Identify which cell holds the provided text, then report its [x, y] central coordinate. 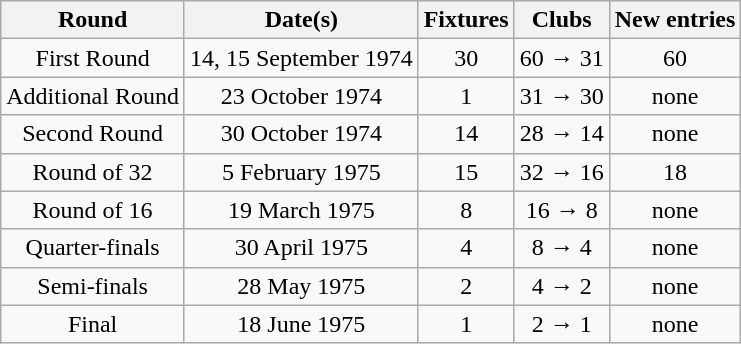
28 May 1975 [301, 286]
5 February 1975 [301, 172]
8 → 4 [562, 248]
28 → 14 [562, 134]
60 → 31 [562, 58]
First Round [93, 58]
31 → 30 [562, 96]
Clubs [562, 20]
Round of 16 [93, 210]
14, 15 September 1974 [301, 58]
16 → 8 [562, 210]
15 [466, 172]
Round [93, 20]
Round of 32 [93, 172]
8 [466, 210]
Final [93, 324]
30 [466, 58]
60 [675, 58]
32 → 16 [562, 172]
30 October 1974 [301, 134]
2 [466, 286]
Second Round [93, 134]
Fixtures [466, 20]
4 [466, 248]
30 April 1975 [301, 248]
14 [466, 134]
19 March 1975 [301, 210]
2 → 1 [562, 324]
Quarter-finals [93, 248]
New entries [675, 20]
Semi-finals [93, 286]
18 June 1975 [301, 324]
Additional Round [93, 96]
18 [675, 172]
Date(s) [301, 20]
4 → 2 [562, 286]
23 October 1974 [301, 96]
